Capture the cell that displays the provided text and extract its [X, Y] central coordinate. 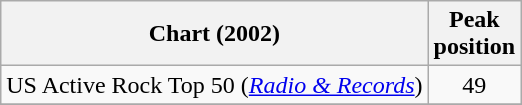
Chart (2002) [214, 34]
Peakposition [474, 34]
US Active Rock Top 50 (Radio & Records) [214, 85]
49 [474, 85]
